Output the (X, Y) coordinate of the center of the cell containing the given text.  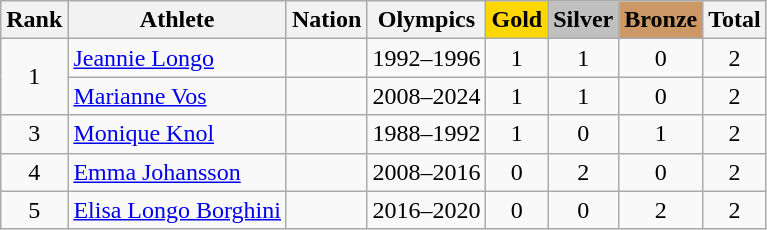
5 (34, 210)
Total (735, 20)
1988–1992 (426, 134)
Gold (517, 20)
4 (34, 172)
Nation (326, 20)
3 (34, 134)
Olympics (426, 20)
Monique Knol (178, 134)
2008–2016 (426, 172)
Jeannie Longo (178, 58)
Elisa Longo Borghini (178, 210)
Silver (584, 20)
1992–1996 (426, 58)
2016–2020 (426, 210)
Rank (34, 20)
2008–2024 (426, 96)
Emma Johansson (178, 172)
Marianne Vos (178, 96)
Athlete (178, 20)
Bronze (661, 20)
